Return the [x, y] coordinate for the center point of the cell that contains the specified text.  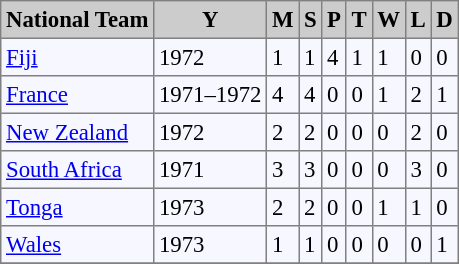
L [418, 20]
W [388, 20]
D [444, 20]
New Zealand [78, 132]
P [334, 20]
South Africa [78, 170]
1971–1972 [210, 95]
National Team [78, 20]
France [78, 95]
Wales [78, 245]
Y [210, 20]
M [283, 20]
Tonga [78, 207]
Fiji [78, 57]
S [310, 20]
T [359, 20]
1971 [210, 170]
